Determine the (X, Y) coordinate at the center of the cell enclosing the given text.  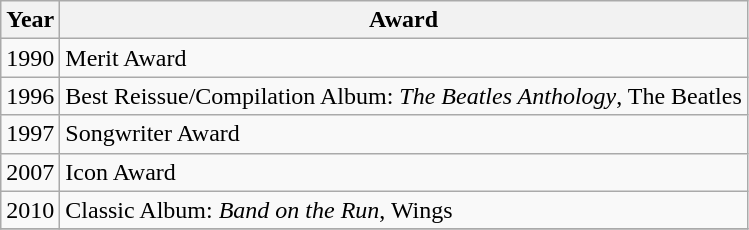
Best Reissue/Compilation Album: The Beatles Anthology, The Beatles (404, 96)
Classic Album: Band on the Run, Wings (404, 210)
1990 (30, 58)
2010 (30, 210)
1996 (30, 96)
2007 (30, 172)
Award (404, 20)
Icon Award (404, 172)
1997 (30, 134)
Songwriter Award (404, 134)
Merit Award (404, 58)
Year (30, 20)
